Search for the cell housing the specified text and yield its (X, Y) center coordinate. 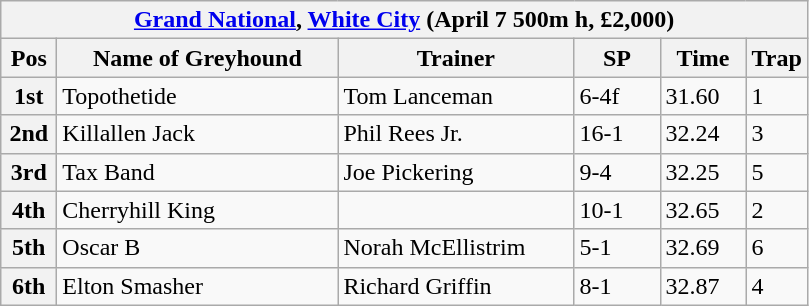
Topothetide (198, 96)
16-1 (617, 134)
Tax Band (198, 172)
9-4 (617, 172)
Name of Greyhound (198, 58)
6th (29, 286)
Phil Rees Jr. (456, 134)
Elton Smasher (198, 286)
Time (703, 58)
2 (776, 210)
Norah McEllistrim (456, 248)
32.24 (703, 134)
2nd (29, 134)
4th (29, 210)
1 (776, 96)
5th (29, 248)
5 (776, 172)
6-4f (617, 96)
32.25 (703, 172)
3 (776, 134)
4 (776, 286)
1st (29, 96)
Joe Pickering (456, 172)
Cherryhill King (198, 210)
31.60 (703, 96)
5-1 (617, 248)
32.69 (703, 248)
8-1 (617, 286)
Trainer (456, 58)
Grand National, White City (April 7 500m h, £2,000) (404, 20)
6 (776, 248)
Trap (776, 58)
32.65 (703, 210)
3rd (29, 172)
SP (617, 58)
Pos (29, 58)
Tom Lanceman (456, 96)
10-1 (617, 210)
32.87 (703, 286)
Oscar B (198, 248)
Richard Griffin (456, 286)
Killallen Jack (198, 134)
